Determine the [X, Y] coordinate at the center of the cell enclosing the given text.  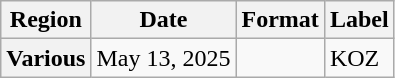
Format [280, 20]
Label [359, 20]
KOZ [359, 58]
Region [46, 20]
Various [46, 58]
Date [164, 20]
May 13, 2025 [164, 58]
